Find where the given text appears and provide that cell's center as [X, Y] coordinate. 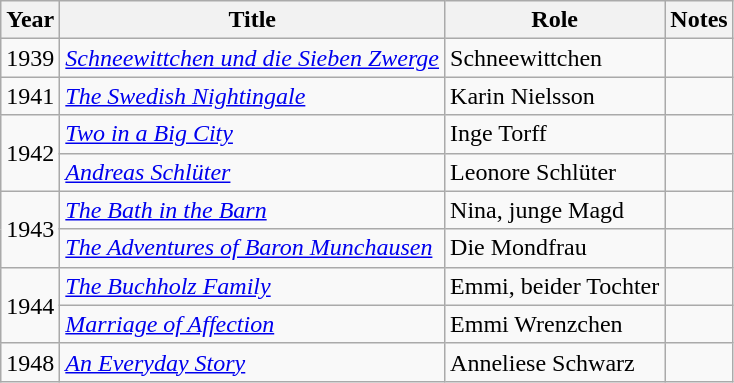
1939 [30, 58]
1948 [30, 362]
Anneliese Schwarz [555, 362]
The Swedish Nightingale [252, 96]
Die Mondfrau [555, 248]
1943 [30, 229]
1942 [30, 153]
The Buchholz Family [252, 286]
The Adventures of Baron Munchausen [252, 248]
Emmi Wrenzchen [555, 324]
1941 [30, 96]
Emmi, beider Tochter [555, 286]
Role [555, 20]
Schneewittchen und die Sieben Zwerge [252, 58]
Inge Torff [555, 134]
Marriage of Affection [252, 324]
Schneewittchen [555, 58]
The Bath in the Barn [252, 210]
Nina, junge Magd [555, 210]
Two in a Big City [252, 134]
Leonore Schlüter [555, 172]
1944 [30, 305]
Karin Nielsson [555, 96]
Title [252, 20]
An Everyday Story [252, 362]
Notes [699, 20]
Andreas Schlüter [252, 172]
Year [30, 20]
